Provide the [X, Y] coordinate of the cell's center where the given text is located.  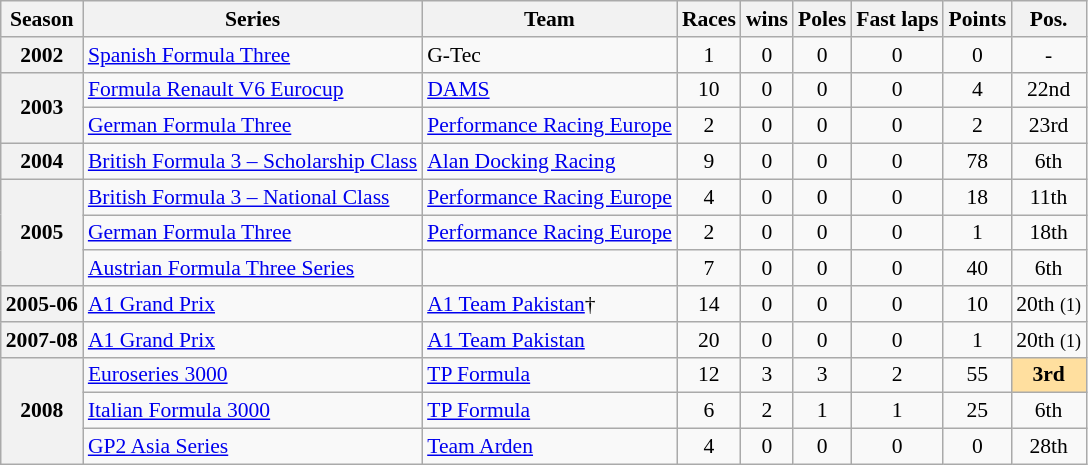
7 [709, 269]
Spanish Formula Three [252, 55]
Series [252, 19]
Season [42, 19]
40 [977, 269]
2007-08 [42, 340]
A1 Team Pakistan† [550, 304]
22nd [1048, 90]
Team [550, 19]
Pos. [1048, 19]
55 [977, 375]
Points [977, 19]
2005 [42, 232]
A1 Team Pakistan [550, 340]
2003 [42, 108]
23rd [1048, 126]
GP2 Asia Series [252, 447]
Poles [822, 19]
G-Tec [550, 55]
Austrian Formula Three Series [252, 269]
British Formula 3 – Scholarship Class [252, 162]
12 [709, 375]
Formula Renault V6 Eurocup [252, 90]
Alan Docking Racing [550, 162]
- [1048, 55]
2004 [42, 162]
Team Arden [550, 447]
Races [709, 19]
9 [709, 162]
25 [977, 411]
18 [977, 197]
DAMS [550, 90]
78 [977, 162]
2008 [42, 410]
2005-06 [42, 304]
Fast laps [897, 19]
British Formula 3 – National Class [252, 197]
11th [1048, 197]
wins [767, 19]
6 [709, 411]
18th [1048, 233]
2002 [42, 55]
20 [709, 340]
Italian Formula 3000 [252, 411]
28th [1048, 447]
14 [709, 304]
Euroseries 3000 [252, 375]
3rd [1048, 375]
